Scan for the cell matching the given text and deliver its [X, Y] coordinate at center. 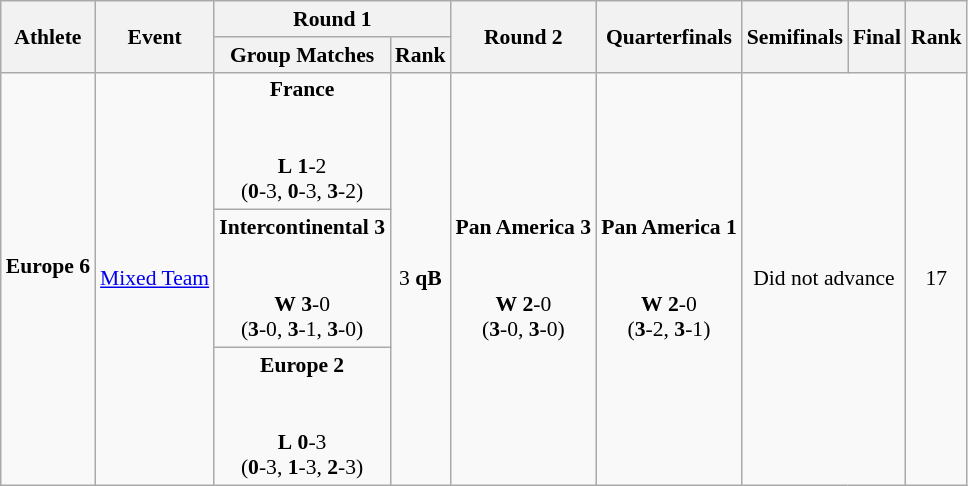
17 [936, 278]
Did not advance [824, 278]
Intercontinental 3 W 3-0 (3-0, 3-1, 3-0) [302, 279]
Pan America 3 W 2-0 (3-0, 3-0) [524, 278]
Pan America 1 W 2-0 (3-2, 3-1) [669, 278]
3 qB [420, 278]
Europe 2 L 0-3 (0-3, 1-3, 2-3) [302, 417]
Final [877, 36]
Round 2 [524, 36]
Group Matches [302, 55]
France L 1-2 (0-3, 0-3, 3-2) [302, 141]
Quarterfinals [669, 36]
Mixed Team [154, 278]
Semifinals [795, 36]
Round 1 [332, 19]
Europe 6 [48, 278]
Event [154, 36]
Athlete [48, 36]
